Determine the [X, Y] coordinate at the center of the cell enclosing the given text.  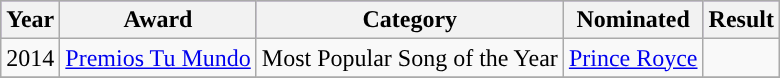
Premios Tu Mundo [158, 58]
Prince Royce [633, 58]
Most Popular Song of the Year [410, 58]
Year [30, 20]
Nominated [633, 20]
Category [410, 20]
2014 [30, 58]
Award [158, 20]
Result [741, 20]
